Find where the given text appears and provide that cell's center as (X, Y) coordinate. 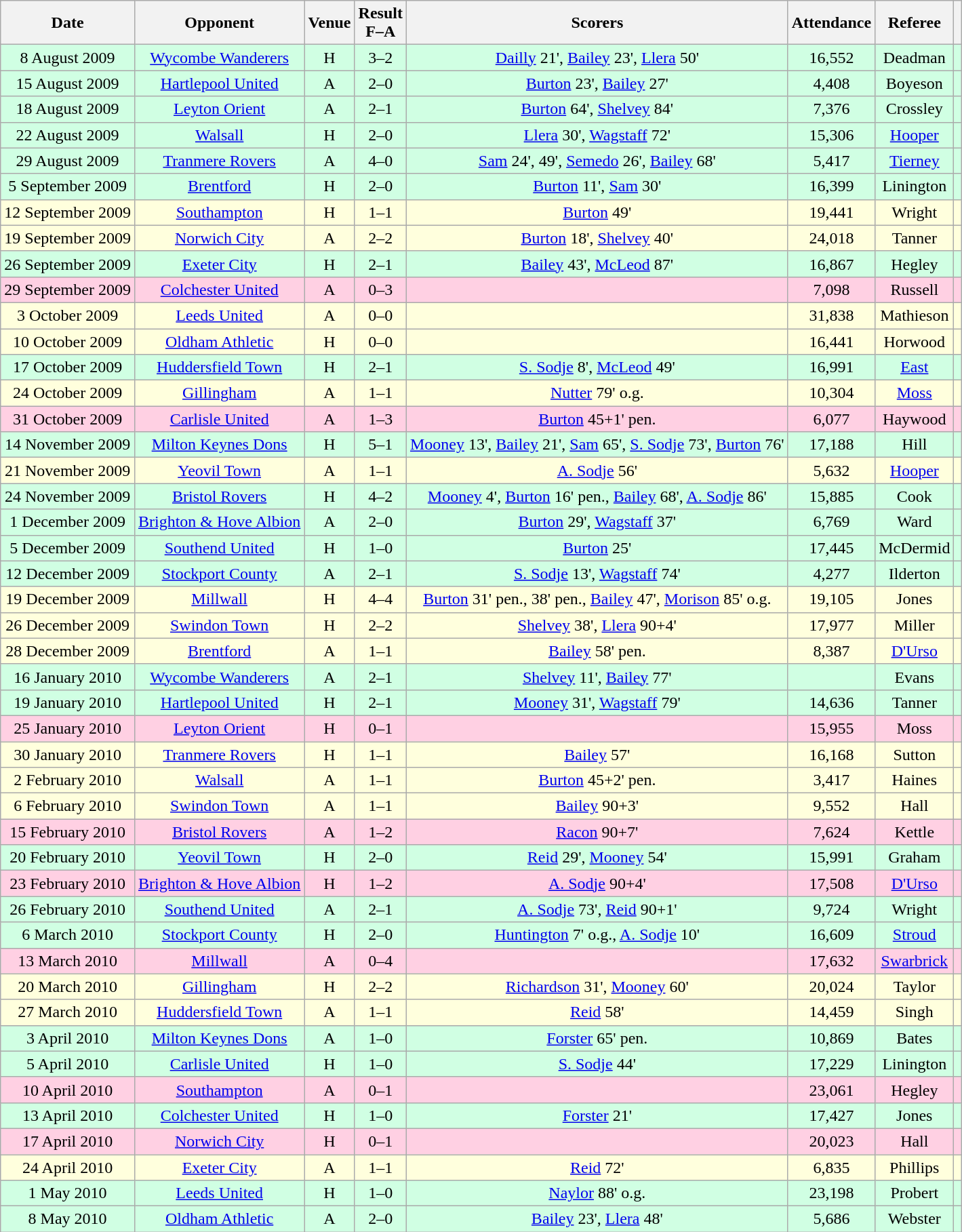
10 October 2009 (68, 341)
Bailey 57' (597, 755)
15,885 (831, 496)
Tierney (915, 161)
12 December 2009 (68, 574)
17,188 (831, 445)
Mooney 4', Burton 16' pen., Bailey 68', A. Sodje 86' (597, 496)
Haywood (915, 419)
Cook (915, 496)
24 April 2010 (68, 1167)
17,508 (831, 883)
Singh (915, 1012)
15,955 (831, 728)
A. Sodje 90+4' (597, 883)
8 August 2009 (68, 58)
20 February 2010 (68, 858)
2 February 2010 (68, 780)
Llera 30', Wagstaff 72' (597, 135)
Ilderton (915, 574)
Sam 24', 49', Semedo 26', Bailey 68' (597, 161)
16,991 (831, 367)
Dailly 21', Bailey 23', Llera 50' (597, 58)
16,168 (831, 755)
4–4 (380, 599)
13 April 2010 (68, 1115)
15 August 2009 (68, 83)
16,609 (831, 935)
0–4 (380, 961)
Reid 72' (597, 1167)
10 April 2010 (68, 1090)
Phillips (915, 1167)
5 December 2009 (68, 548)
8 May 2010 (68, 1219)
16,552 (831, 58)
Scorers (597, 23)
Bailey 90+3' (597, 806)
Attendance (831, 23)
Burton 11', Sam 30' (597, 186)
8,387 (831, 651)
Burton 49' (597, 212)
5–1 (380, 445)
17,977 (831, 625)
Crossley (915, 109)
29 September 2009 (68, 290)
Burton 29', Wagstaff 37' (597, 522)
15,306 (831, 135)
Bailey 58' pen. (597, 651)
23,061 (831, 1090)
27 March 2010 (68, 1012)
Forster 21' (597, 1115)
1 December 2009 (68, 522)
Huntington 7' o.g., A. Sodje 10' (597, 935)
9,724 (831, 909)
16,441 (831, 341)
5,686 (831, 1219)
S. Sodje 13', Wagstaff 74' (597, 574)
14,459 (831, 1012)
3,417 (831, 780)
17,229 (831, 1064)
22 August 2009 (68, 135)
19,105 (831, 599)
4–0 (380, 161)
5,632 (831, 471)
3 April 2010 (68, 1038)
Nutter 79' o.g. (597, 393)
Burton 45+1' pen. (597, 419)
Mooney 13', Bailey 21', Sam 65', S. Sodje 73', Burton 76' (597, 445)
Burton 25' (597, 548)
19 January 2010 (68, 702)
24,018 (831, 238)
6 February 2010 (68, 806)
17,632 (831, 961)
A. Sodje 73', Reid 90+1' (597, 909)
15,991 (831, 858)
5,417 (831, 161)
15 February 2010 (68, 832)
Forster 65' pen. (597, 1038)
5 September 2009 (68, 186)
Shelvey 38', Llera 90+4' (597, 625)
1–3 (380, 419)
Ward (915, 522)
Referee (915, 23)
Taylor (915, 987)
Boyeson (915, 83)
26 September 2009 (68, 264)
30 January 2010 (68, 755)
East (915, 367)
7,098 (831, 290)
31 October 2009 (68, 419)
14,636 (831, 702)
1 May 2010 (68, 1193)
Stroud (915, 935)
Kettle (915, 832)
Bates (915, 1038)
18 August 2009 (68, 109)
25 January 2010 (68, 728)
Sutton (915, 755)
13 March 2010 (68, 961)
23,198 (831, 1193)
7,624 (831, 832)
6 March 2010 (68, 935)
Hill (915, 445)
21 November 2009 (68, 471)
3 October 2009 (68, 315)
Swarbrick (915, 961)
19 December 2009 (68, 599)
4,277 (831, 574)
Burton 45+2' pen. (597, 780)
Racon 90+7' (597, 832)
17 October 2009 (68, 367)
A. Sodje 56' (597, 471)
29 August 2009 (68, 161)
Evans (915, 677)
24 November 2009 (68, 496)
Russell (915, 290)
Probert (915, 1193)
10,304 (831, 393)
31,838 (831, 315)
26 February 2010 (68, 909)
4–2 (380, 496)
Haines (915, 780)
Date (68, 23)
Webster (915, 1219)
19,441 (831, 212)
14 November 2009 (68, 445)
Opponent (219, 23)
Shelvey 11', Bailey 77' (597, 677)
Miller (915, 625)
Naylor 88' o.g. (597, 1193)
Mooney 31', Wagstaff 79' (597, 702)
9,552 (831, 806)
Horwood (915, 341)
12 September 2009 (68, 212)
Reid 58' (597, 1012)
26 December 2009 (68, 625)
0–3 (380, 290)
Reid 29', Mooney 54' (597, 858)
S. Sodje 44' (597, 1064)
Mathieson (915, 315)
17 April 2010 (68, 1141)
Bailey 23', Llera 48' (597, 1219)
24 October 2009 (68, 393)
3–2 (380, 58)
Venue (329, 23)
Burton 18', Shelvey 40' (597, 238)
Burton 64', Shelvey 84' (597, 109)
16,867 (831, 264)
20,024 (831, 987)
ResultF–A (380, 23)
6,769 (831, 522)
4,408 (831, 83)
10,869 (831, 1038)
Deadman (915, 58)
17,427 (831, 1115)
5 April 2010 (68, 1064)
19 September 2009 (68, 238)
Richardson 31', Mooney 60' (597, 987)
7,376 (831, 109)
20 March 2010 (68, 987)
Burton 23', Bailey 27' (597, 83)
20,023 (831, 1141)
28 December 2009 (68, 651)
16,399 (831, 186)
Bailey 43', McLeod 87' (597, 264)
McDermid (915, 548)
Graham (915, 858)
16 January 2010 (68, 677)
23 February 2010 (68, 883)
Burton 31' pen., 38' pen., Bailey 47', Morison 85' o.g. (597, 599)
17,445 (831, 548)
S. Sodje 8', McLeod 49' (597, 367)
6,835 (831, 1167)
6,077 (831, 419)
